Search for the cell housing the specified text and yield its [X, Y] center coordinate. 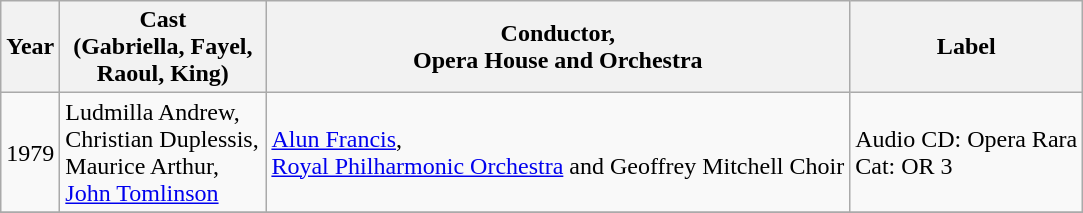
Cast (Gabriella, Fayel, Raoul, King) [163, 47]
Ludmilla Andrew,Christian Duplessis,Maurice Arthur,John Tomlinson [163, 152]
Conductor,Opera House and Orchestra [558, 47]
Label [966, 47]
1979 [30, 152]
Audio CD: Opera RaraCat: OR 3 [966, 152]
Year [30, 47]
Alun Francis,Royal Philharmonic Orchestra and Geoffrey Mitchell Choir [558, 152]
